From the cell containing the given text, extract its center point as (x, y) coordinate. 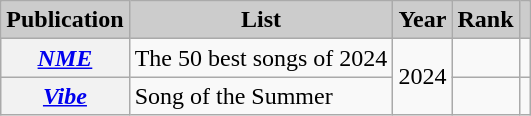
Year (422, 20)
List (261, 20)
2024 (422, 77)
Publication (65, 20)
Rank (486, 20)
NME (65, 58)
The 50 best songs of 2024 (261, 58)
Vibe (65, 96)
Song of the Summer (261, 96)
